Find where the given text appears and provide that cell's center as [X, Y] coordinate. 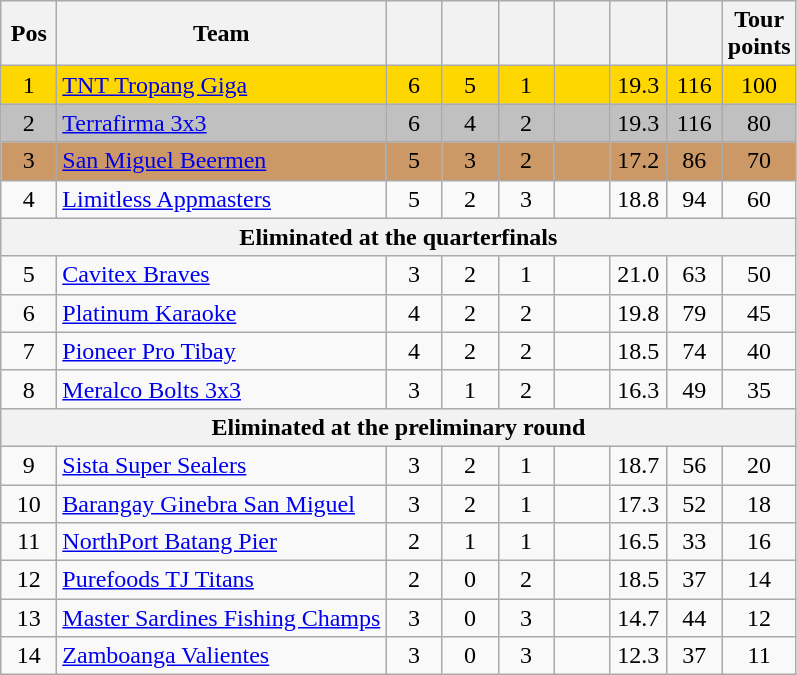
Eliminated at the quarterfinals [398, 237]
Barangay Ginebra San Miguel [222, 503]
10 [29, 503]
79 [694, 313]
18.7 [638, 465]
Pos [29, 34]
TNT Tropang Giga [222, 85]
17.3 [638, 503]
Terrafirma 3x3 [222, 123]
52 [694, 503]
49 [694, 389]
12.3 [638, 656]
Sista Super Sealers [222, 465]
Eliminated at the preliminary round [398, 427]
Cavitex Braves [222, 275]
40 [759, 351]
20 [759, 465]
Purefoods TJ Titans [222, 580]
Master Sardines Fishing Champs [222, 618]
16.3 [638, 389]
94 [694, 199]
14.7 [638, 618]
13 [29, 618]
50 [759, 275]
7 [29, 351]
Platinum Karaoke [222, 313]
16.5 [638, 542]
33 [694, 542]
74 [694, 351]
San Miguel Beermen [222, 161]
Team [222, 34]
9 [29, 465]
44 [694, 618]
60 [759, 199]
8 [29, 389]
NorthPort Batang Pier [222, 542]
Pioneer Pro Tibay [222, 351]
80 [759, 123]
Tour points [759, 34]
19.8 [638, 313]
86 [694, 161]
17.2 [638, 161]
Zamboanga Valientes [222, 656]
100 [759, 85]
45 [759, 313]
18 [759, 503]
21.0 [638, 275]
56 [694, 465]
63 [694, 275]
Meralco Bolts 3x3 [222, 389]
18.8 [638, 199]
70 [759, 161]
Limitless Appmasters [222, 199]
16 [759, 542]
35 [759, 389]
